Detect which cell encompasses the target text, then output its [x, y] center coordinate. 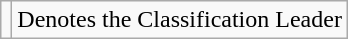
Denotes the Classification Leader [180, 20]
